Provide the (x, y) coordinate of the cell's center where the given text is located.  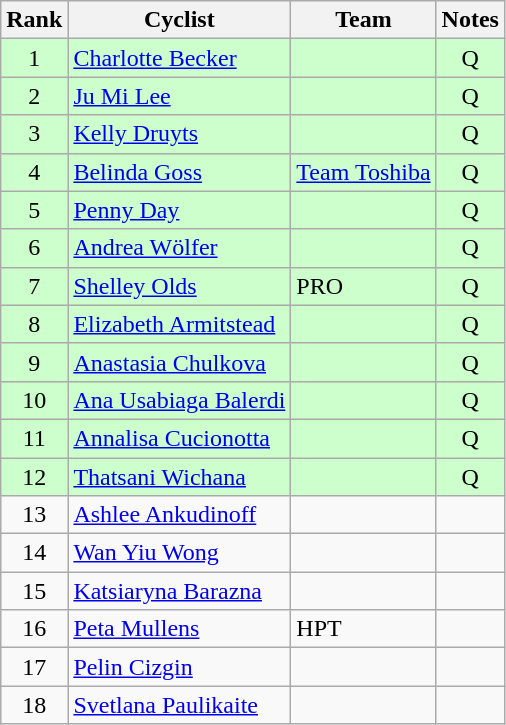
17 (34, 667)
Elizabeth Armitstead (180, 324)
13 (34, 515)
18 (34, 705)
Cyclist (180, 20)
7 (34, 286)
Pelin Cizgin (180, 667)
Svetlana Paulikaite (180, 705)
Ana Usabiaga Balerdi (180, 400)
11 (34, 438)
6 (34, 248)
8 (34, 324)
Belinda Goss (180, 172)
Ashlee Ankudinoff (180, 515)
PRO (364, 286)
Ju Mi Lee (180, 96)
Katsiaryna Barazna (180, 591)
16 (34, 629)
Wan Yiu Wong (180, 553)
Rank (34, 20)
Kelly Druyts (180, 134)
Andrea Wölfer (180, 248)
Thatsani Wichana (180, 477)
15 (34, 591)
4 (34, 172)
2 (34, 96)
Penny Day (180, 210)
5 (34, 210)
9 (34, 362)
12 (34, 477)
14 (34, 553)
Charlotte Becker (180, 58)
Notes (470, 20)
Peta Mullens (180, 629)
HPT (364, 629)
3 (34, 134)
Shelley Olds (180, 286)
Anastasia Chulkova (180, 362)
10 (34, 400)
Annalisa Cucionotta (180, 438)
Team (364, 20)
Team Toshiba (364, 172)
1 (34, 58)
